Provide the [X, Y] coordinate of the cell's center where the given text is located.  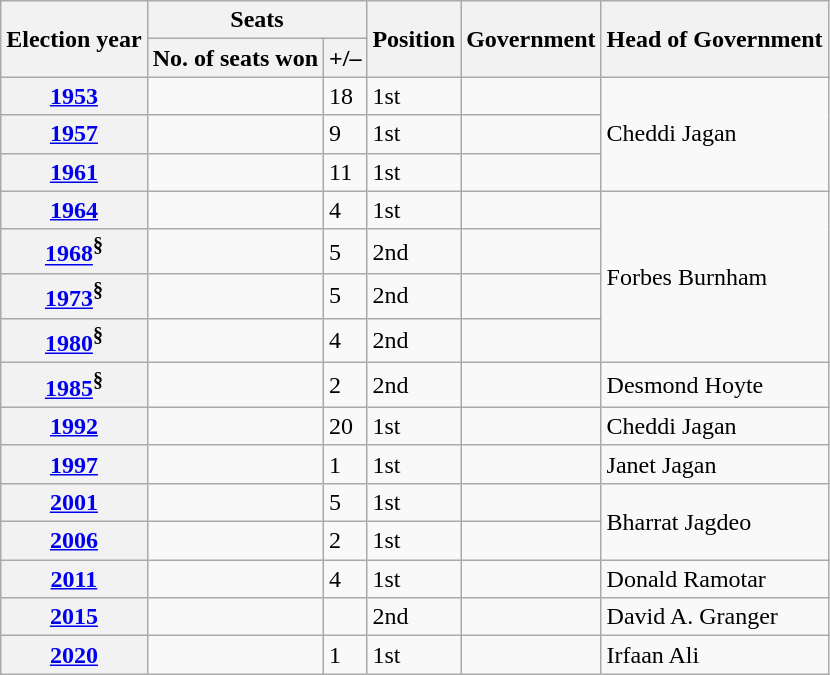
2015 [74, 617]
1953 [74, 96]
11 [346, 172]
Election year [74, 39]
Bharrat Jagdeo [714, 521]
2006 [74, 541]
1961 [74, 172]
1980§ [74, 340]
Irfaan Ali [714, 655]
1992 [74, 426]
2020 [74, 655]
Desmond Hoyte [714, 386]
2001 [74, 502]
Position [414, 39]
1985§ [74, 386]
1973§ [74, 296]
Seats [257, 20]
+/– [346, 58]
20 [346, 426]
1957 [74, 134]
Government [531, 39]
1997 [74, 464]
Head of Government [714, 39]
1964 [74, 210]
1968§ [74, 252]
No. of seats won [235, 58]
9 [346, 134]
Donald Ramotar [714, 579]
2011 [74, 579]
18 [346, 96]
Janet Jagan [714, 464]
David A. Granger [714, 617]
Forbes Burnham [714, 277]
